Return the [X, Y] coordinate for the center point of the cell that contains the specified text.  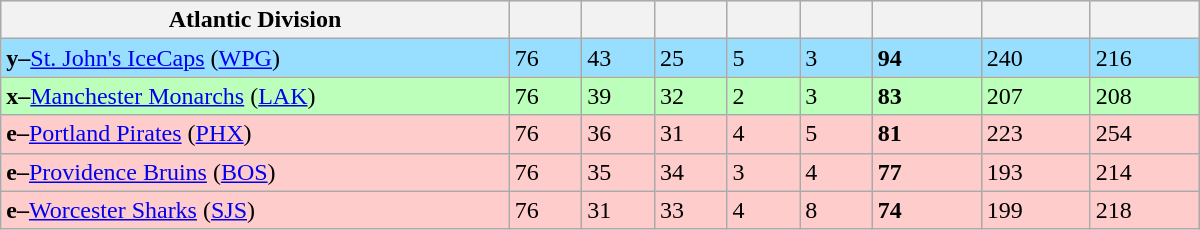
35 [618, 172]
43 [618, 58]
y–St. John's IceCaps (WPG) [255, 58]
Atlantic Division [255, 20]
83 [926, 96]
77 [926, 172]
e–Portland Pirates (PHX) [255, 134]
36 [618, 134]
8 [836, 210]
254 [1144, 134]
39 [618, 96]
207 [1036, 96]
216 [1144, 58]
193 [1036, 172]
32 [690, 96]
199 [1036, 210]
25 [690, 58]
x–Manchester Monarchs (LAK) [255, 96]
74 [926, 210]
34 [690, 172]
218 [1144, 210]
240 [1036, 58]
2 [764, 96]
223 [1036, 134]
208 [1144, 96]
214 [1144, 172]
e–Worcester Sharks (SJS) [255, 210]
33 [690, 210]
81 [926, 134]
94 [926, 58]
e–Providence Bruins (BOS) [255, 172]
